Output the (X, Y) coordinate of the center of the cell containing the given text.  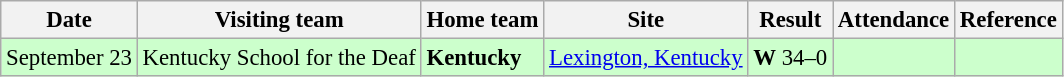
Result (790, 20)
September 23 (69, 58)
Site (646, 20)
Kentucky School for the Deaf (279, 58)
Home team (482, 20)
Attendance (894, 20)
Lexington, Kentucky (646, 58)
Visiting team (279, 20)
Date (69, 20)
W 34–0 (790, 58)
Kentucky (482, 58)
Reference (1009, 20)
